Pinpoint the cell where the given text exists, returning its (x, y) midpoint coordinate. 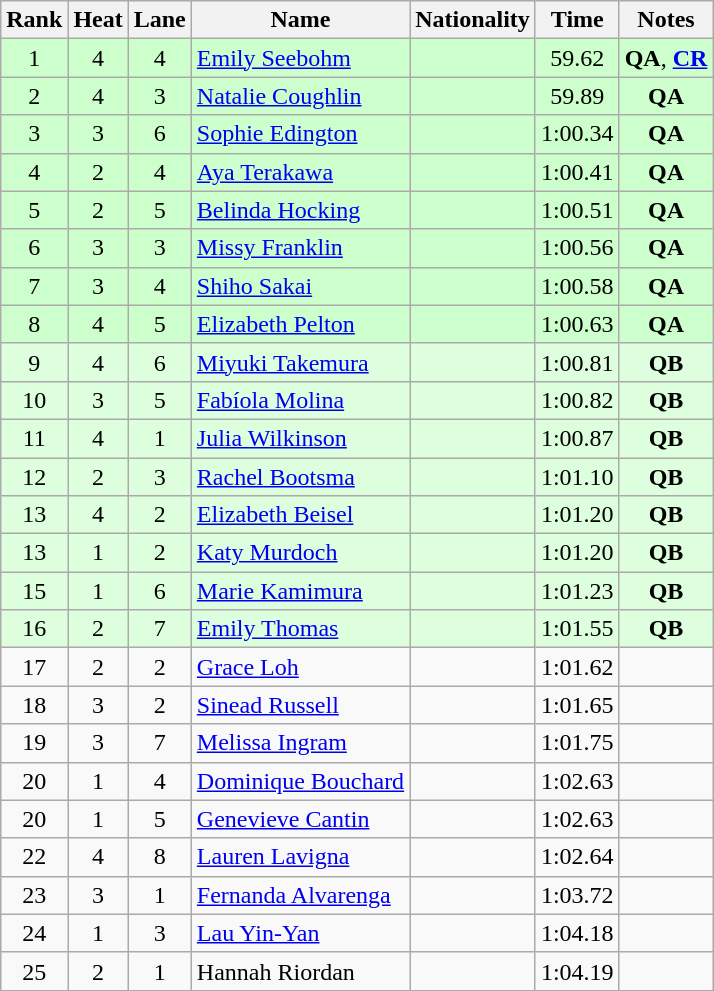
Julia Wilkinson (300, 438)
Lane (160, 20)
Lauren Lavigna (300, 857)
Emily Seebohm (300, 58)
Belinda Hocking (300, 210)
Fernanda Alvarenga (300, 895)
Missy Franklin (300, 248)
Katy Murdoch (300, 553)
17 (34, 667)
1:01.65 (577, 705)
Rachel Bootsma (300, 477)
1:02.64 (577, 857)
18 (34, 705)
24 (34, 933)
Elizabeth Beisel (300, 515)
Aya Terakawa (300, 172)
Natalie Coughlin (300, 96)
Shiho Sakai (300, 286)
15 (34, 591)
1:01.55 (577, 629)
12 (34, 477)
Time (577, 20)
1:00.82 (577, 400)
Melissa Ingram (300, 743)
Marie Kamimura (300, 591)
QA, CR (666, 58)
1:04.19 (577, 971)
1:00.41 (577, 172)
59.89 (577, 96)
10 (34, 400)
Heat (98, 20)
59.62 (577, 58)
19 (34, 743)
1:00.56 (577, 248)
25 (34, 971)
Elizabeth Pelton (300, 324)
1:00.63 (577, 324)
11 (34, 438)
Sophie Edington (300, 134)
Genevieve Cantin (300, 819)
Nationality (473, 20)
Name (300, 20)
1:03.72 (577, 895)
23 (34, 895)
Miyuki Takemura (300, 362)
1:00.87 (577, 438)
1:01.75 (577, 743)
Dominique Bouchard (300, 781)
Notes (666, 20)
1:00.81 (577, 362)
1:01.10 (577, 477)
1:01.62 (577, 667)
1:04.18 (577, 933)
1:01.23 (577, 591)
Lau Yin-Yan (300, 933)
Rank (34, 20)
22 (34, 857)
Sinead Russell (300, 705)
1:00.34 (577, 134)
9 (34, 362)
Fabíola Molina (300, 400)
Grace Loh (300, 667)
1:00.51 (577, 210)
Emily Thomas (300, 629)
Hannah Riordan (300, 971)
1:00.58 (577, 286)
16 (34, 629)
